Output the [x, y] coordinate of the center of the cell containing the given text.  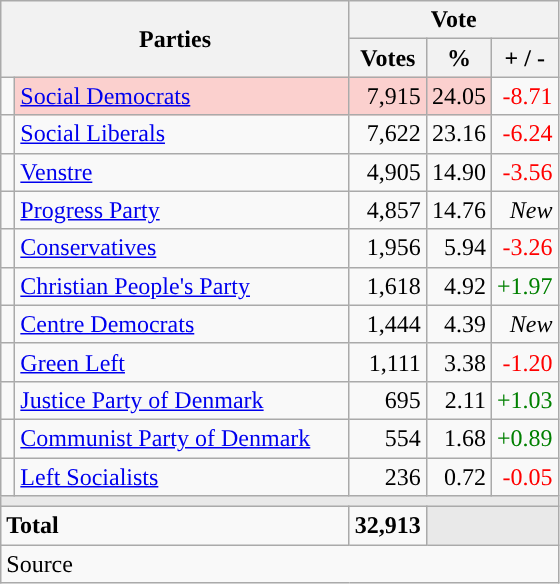
Communist Party of Denmark [182, 438]
Venstre [182, 172]
+1.03 [524, 400]
23.16 [458, 134]
1,618 [388, 286]
1,956 [388, 248]
Total [176, 526]
14.90 [458, 172]
4,857 [388, 210]
+1.97 [524, 286]
Centre Democrats [182, 324]
236 [388, 477]
Christian People's Party [182, 286]
24.05 [458, 96]
3.38 [458, 362]
32,913 [388, 526]
0.72 [458, 477]
Parties [176, 39]
5.94 [458, 248]
4.92 [458, 286]
-6.24 [524, 134]
Justice Party of Denmark [182, 400]
% [458, 58]
+ / - [524, 58]
4,905 [388, 172]
695 [388, 400]
Social Democrats [182, 96]
Votes [388, 58]
1,111 [388, 362]
Social Liberals [182, 134]
-3.56 [524, 172]
1.68 [458, 438]
7,622 [388, 134]
2.11 [458, 400]
Green Left [182, 362]
-0.05 [524, 477]
-1.20 [524, 362]
-3.26 [524, 248]
+0.89 [524, 438]
4.39 [458, 324]
-8.71 [524, 96]
Source [280, 564]
Conservatives [182, 248]
Progress Party [182, 210]
7,915 [388, 96]
Vote [454, 20]
554 [388, 438]
14.76 [458, 210]
Left Socialists [182, 477]
1,444 [388, 324]
